Extract the [X, Y] coordinate from the center of the cell holding the provided text.  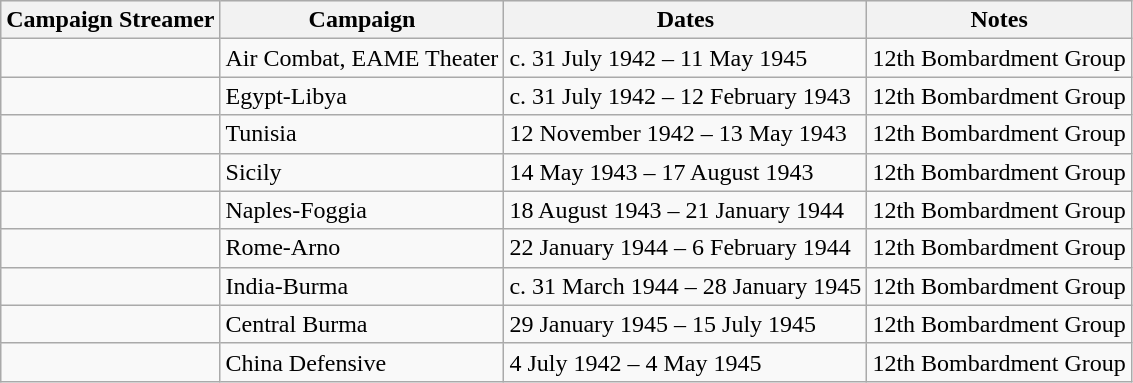
c. 31 July 1942 – 11 May 1945 [686, 58]
China Defensive [362, 362]
c. 31 July 1942 – 12 February 1943 [686, 96]
18 August 1943 – 21 January 1944 [686, 210]
Central Burma [362, 324]
India-Burma [362, 286]
Egypt-Libya [362, 96]
Sicily [362, 172]
Air Combat, EAME Theater [362, 58]
Tunisia [362, 134]
Naples-Foggia [362, 210]
c. 31 March 1944 – 28 January 1945 [686, 286]
Dates [686, 20]
14 May 1943 – 17 August 1943 [686, 172]
12 November 1942 – 13 May 1943 [686, 134]
29 January 1945 – 15 July 1945 [686, 324]
22 January 1944 – 6 February 1944 [686, 248]
Campaign [362, 20]
Notes [999, 20]
Campaign Streamer [110, 20]
Rome-Arno [362, 248]
4 July 1942 – 4 May 1945 [686, 362]
